Extract the [X, Y] coordinate from the center of the cell holding the provided text.  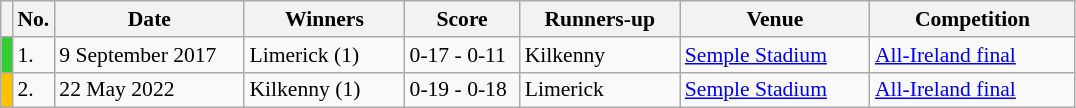
1. [33, 55]
Limerick (1) [324, 55]
Kilkenny [600, 55]
Limerick [600, 90]
22 May 2022 [149, 90]
Date [149, 19]
Runners-up [600, 19]
9 September 2017 [149, 55]
Kilkenny (1) [324, 90]
Competition [972, 19]
0-19 - 0-18 [462, 90]
2. [33, 90]
Winners [324, 19]
No. [33, 19]
0-17 - 0-11 [462, 55]
Score [462, 19]
Venue [775, 19]
